Find where the given text appears and provide that cell's center as (X, Y) coordinate. 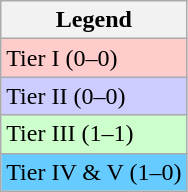
Legend (94, 20)
Tier I (0–0) (94, 58)
Tier II (0–0) (94, 96)
Tier IV & V (1–0) (94, 172)
Tier III (1–1) (94, 134)
